Capture the cell that displays the provided text and extract its [X, Y] central coordinate. 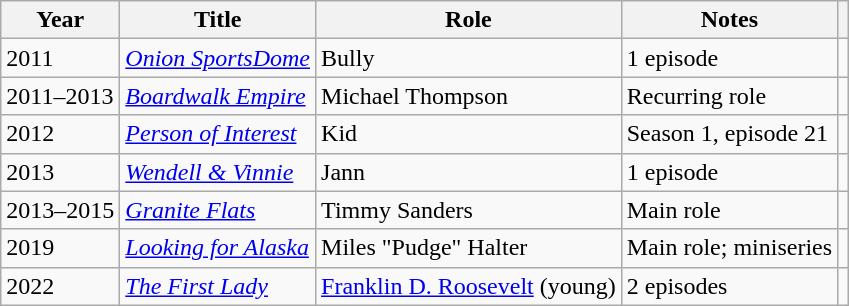
Year [60, 20]
The First Lady [218, 286]
2011–2013 [60, 96]
Granite Flats [218, 210]
Jann [469, 172]
Main role [729, 210]
Timmy Sanders [469, 210]
2013 [60, 172]
2 episodes [729, 286]
Kid [469, 134]
Boardwalk Empire [218, 96]
Looking for Alaska [218, 248]
Michael Thompson [469, 96]
Miles "Pudge" Halter [469, 248]
Person of Interest [218, 134]
Season 1, episode 21 [729, 134]
Title [218, 20]
2012 [60, 134]
Wendell & Vinnie [218, 172]
2013–2015 [60, 210]
Franklin D. Roosevelt (young) [469, 286]
Recurring role [729, 96]
Bully [469, 58]
Notes [729, 20]
Role [469, 20]
2019 [60, 248]
Onion SportsDome [218, 58]
2011 [60, 58]
Main role; miniseries [729, 248]
2022 [60, 286]
